Pinpoint the cell where the given text exists, returning its [x, y] midpoint coordinate. 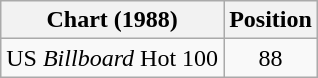
88 [271, 58]
Chart (1988) [112, 20]
US Billboard Hot 100 [112, 58]
Position [271, 20]
